Provide the (x, y) coordinate of the cell's center where the given text is located.  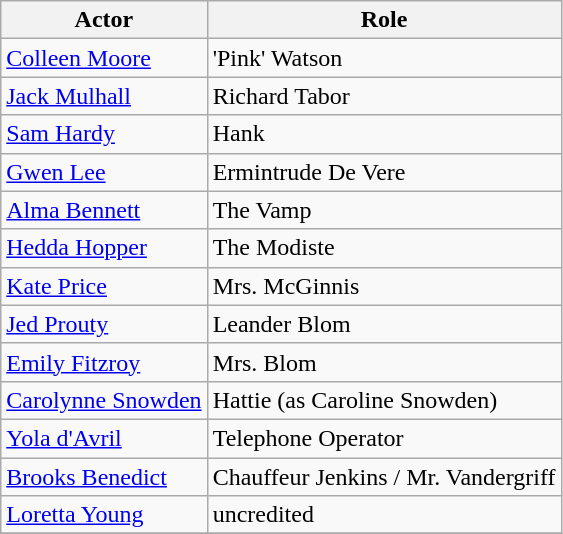
'Pink' Watson (384, 58)
Loretta Young (104, 515)
Emily Fitzroy (104, 362)
Chauffeur Jenkins / Mr. Vandergriff (384, 477)
Richard Tabor (384, 96)
Hattie (as Caroline Snowden) (384, 400)
Leander Blom (384, 324)
Brooks Benedict (104, 477)
Telephone Operator (384, 438)
Colleen Moore (104, 58)
Yola d'Avril (104, 438)
Mrs. Blom (384, 362)
The Modiste (384, 248)
Sam Hardy (104, 134)
The Vamp (384, 210)
Hank (384, 134)
Alma Bennett (104, 210)
Role (384, 20)
Jed Prouty (104, 324)
Hedda Hopper (104, 248)
Actor (104, 20)
uncredited (384, 515)
Mrs. McGinnis (384, 286)
Gwen Lee (104, 172)
Ermintrude De Vere (384, 172)
Jack Mulhall (104, 96)
Carolynne Snowden (104, 400)
Kate Price (104, 286)
